Search for the cell housing the specified text and yield its [x, y] center coordinate. 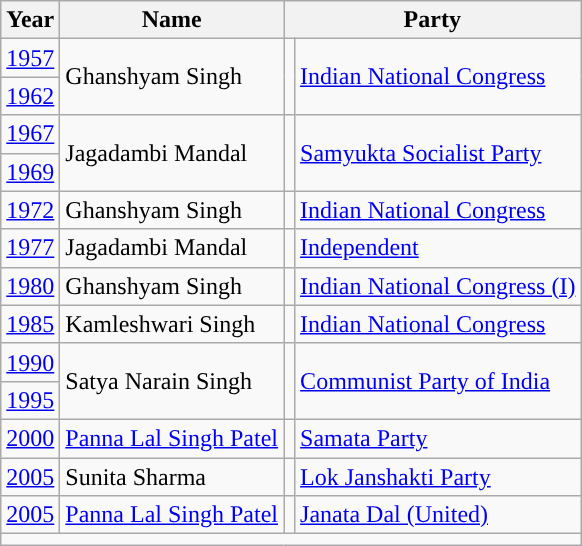
1980 [30, 286]
Samata Party [438, 438]
1990 [30, 362]
1967 [30, 134]
1957 [30, 58]
1995 [30, 400]
Satya Narain Singh [172, 381]
1985 [30, 324]
Party [432, 20]
Lok Janshakti Party [438, 477]
Communist Party of India [438, 381]
1962 [30, 96]
2000 [30, 438]
Sunita Sharma [172, 477]
Janata Dal (United) [438, 515]
Year [30, 20]
Indian National Congress (I) [438, 286]
Samyukta Socialist Party [438, 153]
1972 [30, 210]
Independent [438, 248]
Name [172, 20]
1977 [30, 248]
1969 [30, 172]
Kamleshwari Singh [172, 324]
